Provide the [x, y] coordinate of the cell's center where the given text is located.  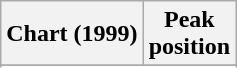
Chart (1999) [72, 34]
Peakposition [189, 34]
